Find where the given text appears and provide that cell's center as [X, Y] coordinate. 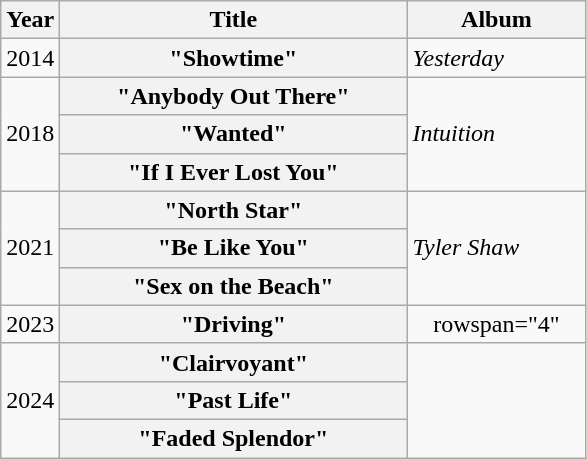
2021 [30, 248]
Year [30, 20]
Intuition [496, 134]
"If I Ever Lost You" [234, 172]
2023 [30, 324]
2014 [30, 58]
Album [496, 20]
"Clairvoyant" [234, 362]
Yesterday [496, 58]
"Be Like You" [234, 248]
"Past Life" [234, 400]
"North Star" [234, 210]
"Sex on the Beach" [234, 286]
"Showtime" [234, 58]
rowspan="4" [496, 324]
2024 [30, 400]
"Driving" [234, 324]
Title [234, 20]
2018 [30, 134]
Tyler Shaw [496, 248]
"Wanted" [234, 134]
"Anybody Out There" [234, 96]
"Faded Splendor" [234, 438]
